Return the [x, y] coordinate for the center point of the cell that contains the specified text.  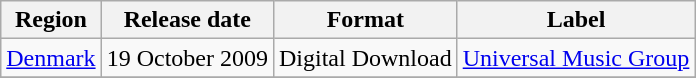
Release date [187, 20]
Denmark [51, 58]
19 October 2009 [187, 58]
Region [51, 20]
Label [576, 20]
Digital Download [365, 58]
Universal Music Group [576, 58]
Format [365, 20]
